Return the [x, y] coordinate for the center point of the cell that contains the specified text.  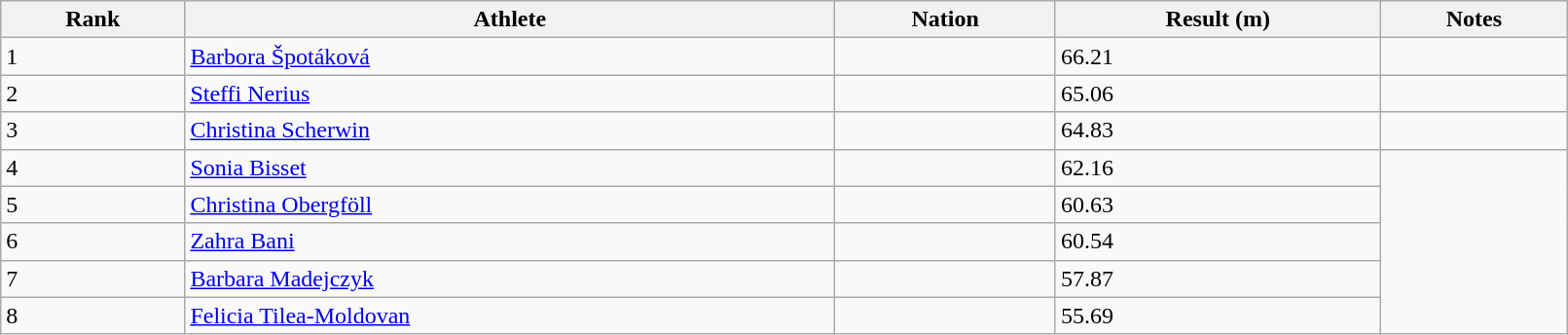
3 [93, 130]
6 [93, 242]
55.69 [1218, 316]
5 [93, 205]
2 [93, 93]
Christina Scherwin [510, 130]
Rank [93, 19]
57.87 [1218, 279]
Barbora Špotáková [510, 56]
Christina Obergföll [510, 205]
8 [93, 316]
Notes [1474, 19]
Felicia Tilea-Moldovan [510, 316]
7 [93, 279]
Barbara Madejczyk [510, 279]
66.21 [1218, 56]
4 [93, 167]
Steffi Nerius [510, 93]
65.06 [1218, 93]
Athlete [510, 19]
Zahra Bani [510, 242]
64.83 [1218, 130]
Result (m) [1218, 19]
Sonia Bisset [510, 167]
Nation [946, 19]
62.16 [1218, 167]
60.63 [1218, 205]
60.54 [1218, 242]
1 [93, 56]
